Search for the cell housing the specified text and yield its (x, y) center coordinate. 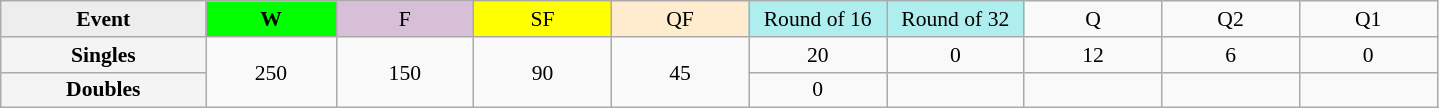
Q2 (1231, 19)
Q1 (1368, 19)
W (271, 19)
Q (1093, 19)
6 (1231, 55)
SF (543, 19)
12 (1093, 55)
Round of 16 (818, 19)
45 (680, 72)
90 (543, 72)
150 (405, 72)
F (405, 19)
Event (104, 19)
Doubles (104, 90)
Round of 32 (955, 19)
20 (818, 55)
QF (680, 19)
250 (271, 72)
Singles (104, 55)
